Pinpoint the cell where the given text exists, returning its (x, y) midpoint coordinate. 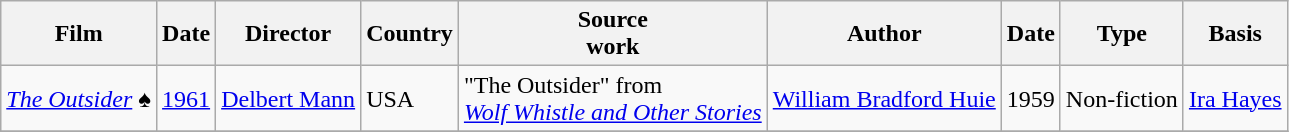
The Outsider ♠ (79, 98)
Country (410, 34)
"The Outsider" fromWolf Whistle and Other Stories (612, 98)
Ira Hayes (1235, 98)
Non-fiction (1122, 98)
1961 (186, 98)
Basis (1235, 34)
Delbert Mann (288, 98)
USA (410, 98)
Director (288, 34)
Type (1122, 34)
Author (884, 34)
Sourcework (612, 34)
William Bradford Huie (884, 98)
1959 (1030, 98)
Film (79, 34)
